Capture the cell that displays the provided text and extract its [x, y] central coordinate. 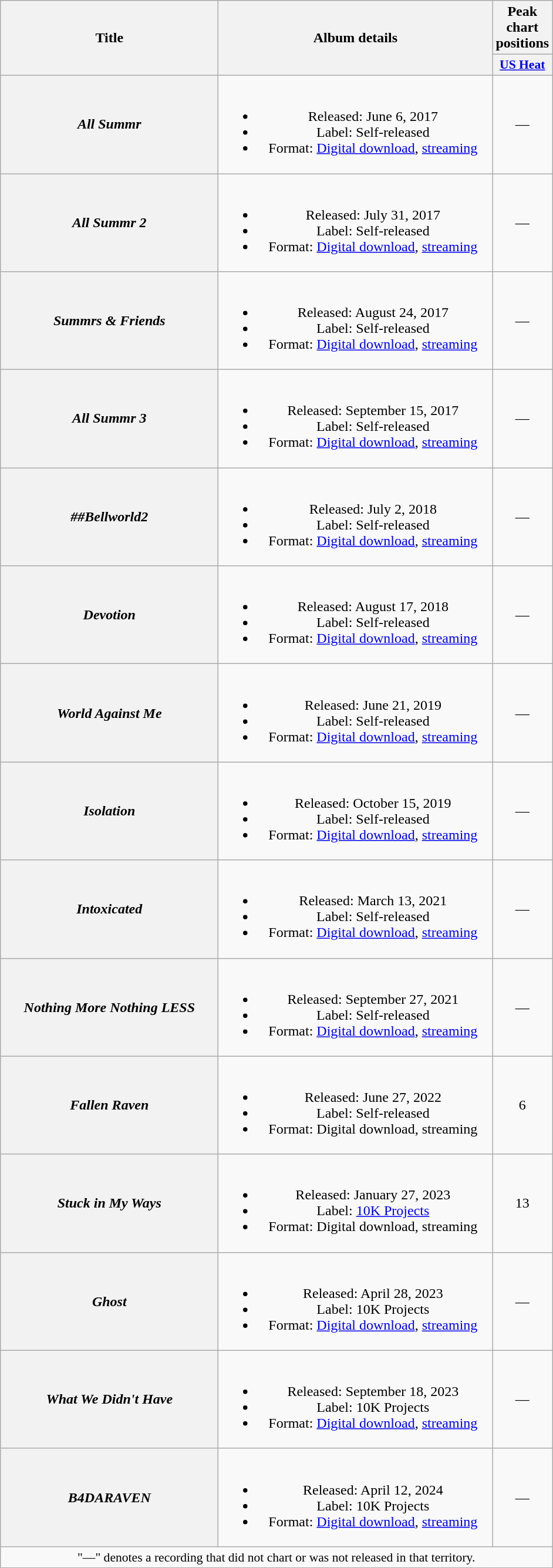
Released: July 2, 2018Label: Self-releasedFormat: Digital download, streaming [356, 517]
13 [522, 1203]
Title [109, 38]
Ghost [109, 1301]
Released: September 15, 2017Label: Self-releasedFormat: Digital download, streaming [356, 419]
Released: June 6, 2017Label: Self-releasedFormat: Digital download, streaming [356, 124]
All Summr [109, 124]
6 [522, 1105]
Released: June 27, 2022Label: Self-releasedFormat: Digital download, streaming [356, 1105]
All Summr 3 [109, 419]
Released: June 21, 2019Label: Self-releasedFormat: Digital download, streaming [356, 713]
Nothing More Nothing LESS [109, 1007]
##Bellworld2 [109, 517]
Released: October 15, 2019Label: Self-releasedFormat: Digital download, streaming [356, 811]
B4DARAVEN [109, 1497]
Released: April 12, 2024Label: 10K ProjectsFormat: Digital download, streaming [356, 1497]
Album details [356, 38]
Released: January 27, 2023Label: 10K ProjectsFormat: Digital download, streaming [356, 1203]
Summrs & Friends [109, 321]
Isolation [109, 811]
Released: September 18, 2023Label: 10K ProjectsFormat: Digital download, streaming [356, 1400]
All Summr 2 [109, 223]
Released: September 27, 2021Label: Self-releasedFormat: Digital download, streaming [356, 1007]
Released: August 17, 2018Label: Self-releasedFormat: Digital download, streaming [356, 615]
Released: March 13, 2021Label: Self-releasedFormat: Digital download, streaming [356, 909]
Fallen Raven [109, 1105]
"—" denotes a recording that did not chart or was not released in that territory. [276, 1557]
US Heat [522, 65]
Released: April 28, 2023Label: 10K ProjectsFormat: Digital download, streaming [356, 1301]
World Against Me [109, 713]
Peak chart positions [522, 28]
Released: July 31, 2017Label: Self-releasedFormat: Digital download, streaming [356, 223]
Devotion [109, 615]
Released: August 24, 2017Label: Self-releasedFormat: Digital download, streaming [356, 321]
Intoxicated [109, 909]
Stuck in My Ways [109, 1203]
What We Didn't Have [109, 1400]
